Detect which cell encompasses the target text, then output its [x, y] center coordinate. 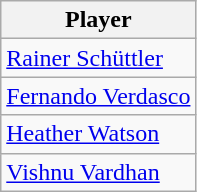
Fernando Verdasco [98, 96]
Heather Watson [98, 134]
Player [98, 20]
Rainer Schüttler [98, 58]
Vishnu Vardhan [98, 172]
